Locate the cell with the specified text and output its (X, Y) center coordinate. 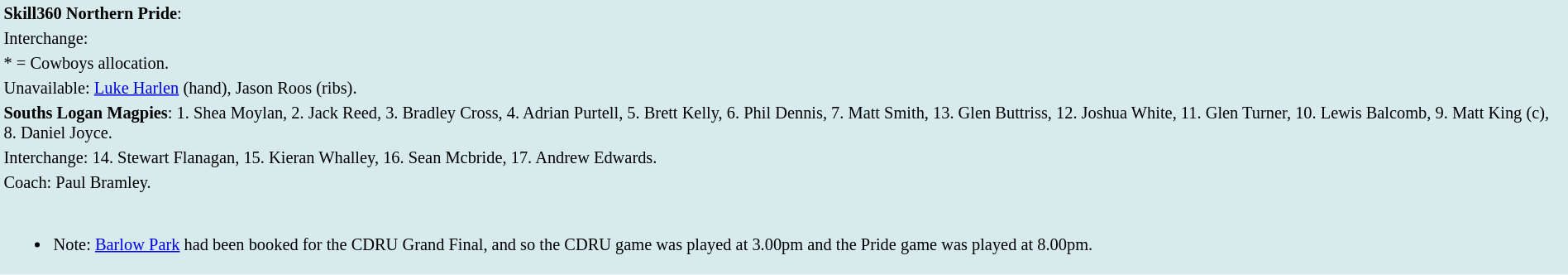
Interchange: (784, 38)
Interchange: 14. Stewart Flanagan, 15. Kieran Whalley, 16. Sean Mcbride, 17. Andrew Edwards. (784, 157)
* = Cowboys allocation. (784, 63)
Skill360 Northern Pride: (784, 13)
Note: Barlow Park had been booked for the CDRU Grand Final, and so the CDRU game was played at 3.00pm and the Pride game was played at 8.00pm. (784, 234)
Coach: Paul Bramley. (784, 182)
Unavailable: Luke Harlen (hand), Jason Roos (ribs). (784, 88)
